Pinpoint the cell where the given text exists, returning its (X, Y) midpoint coordinate. 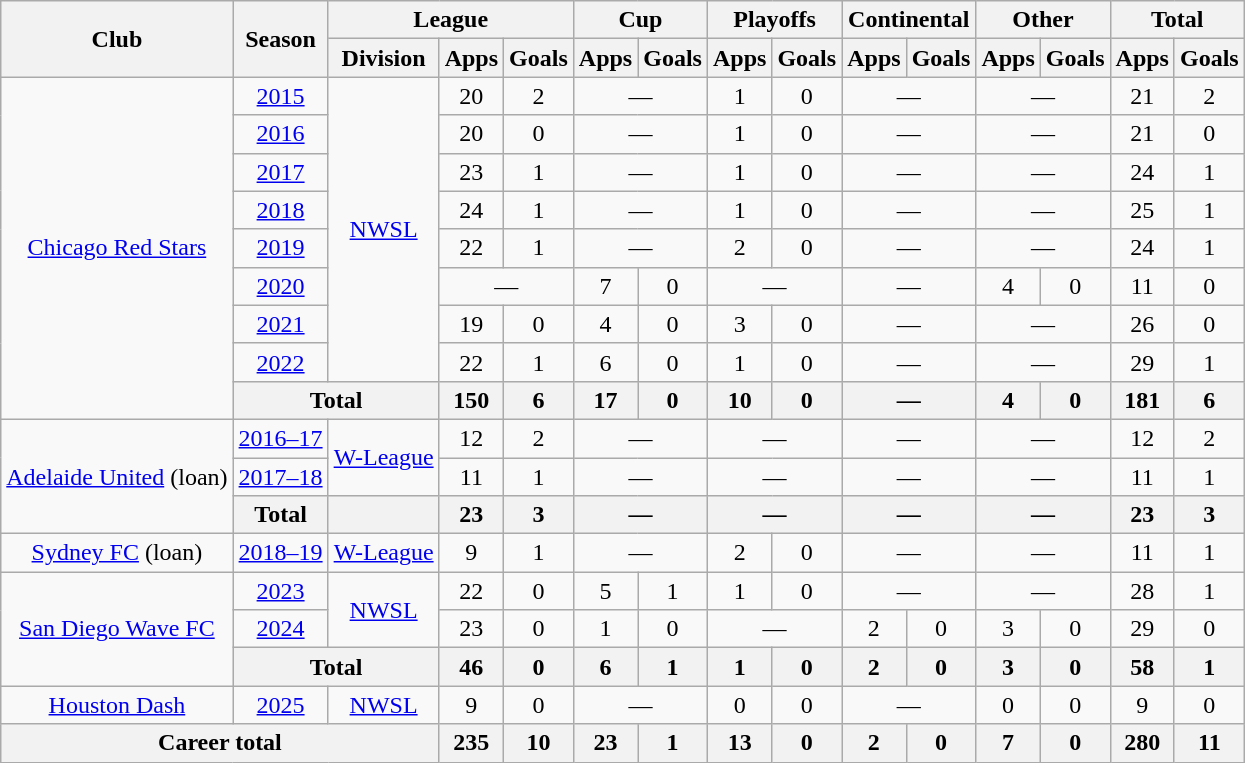
Sydney FC (loan) (117, 553)
League (450, 20)
150 (471, 400)
2017–18 (280, 477)
2024 (280, 629)
25 (1142, 210)
5 (605, 591)
2021 (280, 324)
San Diego Wave FC (117, 629)
Playoffs (774, 20)
2019 (280, 248)
26 (1142, 324)
280 (1142, 743)
2025 (280, 705)
2015 (280, 96)
Club (117, 39)
Cup (640, 20)
Season (280, 39)
Chicago Red Stars (117, 248)
235 (471, 743)
2018–19 (280, 553)
17 (605, 400)
2016 (280, 134)
Career total (220, 743)
Other (1043, 20)
2018 (280, 210)
2020 (280, 286)
2023 (280, 591)
Continental (909, 20)
181 (1142, 400)
Adelaide United (loan) (117, 476)
Division (384, 58)
58 (1142, 667)
46 (471, 667)
2022 (280, 362)
19 (471, 324)
2017 (280, 172)
13 (739, 743)
2016–17 (280, 438)
28 (1142, 591)
Houston Dash (117, 705)
